Extract the (X, Y) coordinate from the center of the cell holding the provided text.  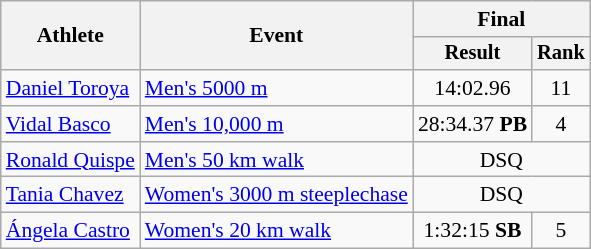
11 (561, 88)
Women's 20 km walk (276, 231)
Rank (561, 54)
Men's 10,000 m (276, 124)
5 (561, 231)
Event (276, 36)
Tania Chavez (70, 195)
Men's 50 km walk (276, 160)
Daniel Toroya (70, 88)
Ángela Castro (70, 231)
Women's 3000 m steeplechase (276, 195)
Men's 5000 m (276, 88)
Vidal Basco (70, 124)
4 (561, 124)
Result (472, 54)
Ronald Quispe (70, 160)
1:32:15 SB (472, 231)
28:34.37 PB (472, 124)
Final (502, 19)
14:02.96 (472, 88)
Athlete (70, 36)
